Return [x, y] of the center of cell containing provided text 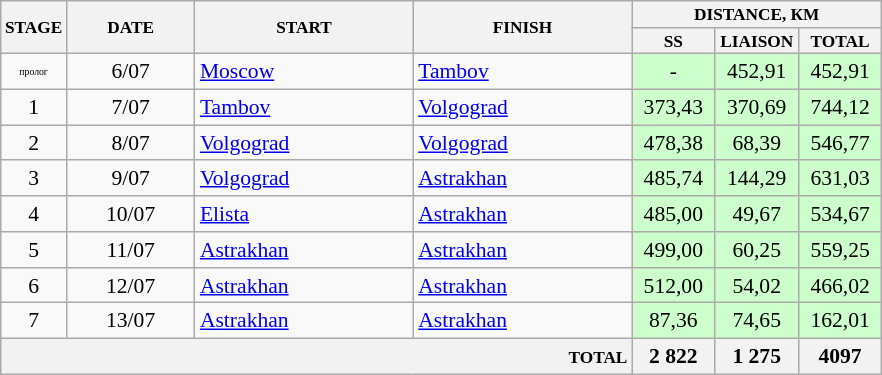
631,03 [840, 179]
SS [674, 41]
пролог [34, 72]
6/07 [130, 72]
2 822 [674, 357]
Elista [304, 214]
485,00 [674, 214]
512,00 [674, 286]
5 [34, 250]
4 [34, 214]
6 [34, 286]
485,74 [674, 179]
10/07 [130, 214]
FINISH [522, 28]
144,29 [756, 179]
DISTANCE, КМ [757, 14]
466,02 [840, 286]
373,43 [674, 108]
478,38 [674, 143]
370,69 [756, 108]
2 [34, 143]
1 [34, 108]
54,02 [756, 286]
3 [34, 179]
Moscow [304, 72]
1 275 [756, 357]
STAGE [34, 28]
LIAISON [756, 41]
162,01 [840, 321]
60,25 [756, 250]
12/07 [130, 286]
DATE [130, 28]
87,36 [674, 321]
4097 [840, 357]
11/07 [130, 250]
744,12 [840, 108]
49,67 [756, 214]
68,39 [756, 143]
- [674, 72]
534,67 [840, 214]
559,25 [840, 250]
546,77 [840, 143]
8/07 [130, 143]
9/07 [130, 179]
74,65 [756, 321]
7/07 [130, 108]
START [304, 28]
499,00 [674, 250]
13/07 [130, 321]
7 [34, 321]
